Determine the (X, Y) coordinate at the center of the cell enclosing the given text.  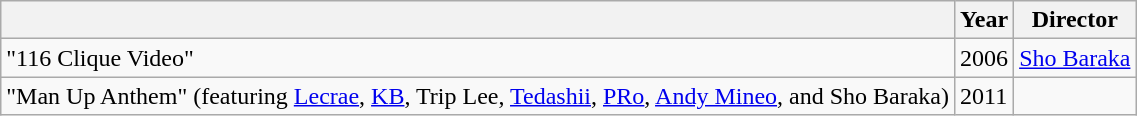
"116 Clique Video" (478, 58)
Director (1075, 20)
Sho Baraka (1075, 58)
2006 (984, 58)
2011 (984, 96)
"Man Up Anthem" (featuring Lecrae, KB, Trip Lee, Tedashii, PRo, Andy Mineo, and Sho Baraka) (478, 96)
Year (984, 20)
